Find where the given text appears and provide that cell's center as (X, Y) coordinate. 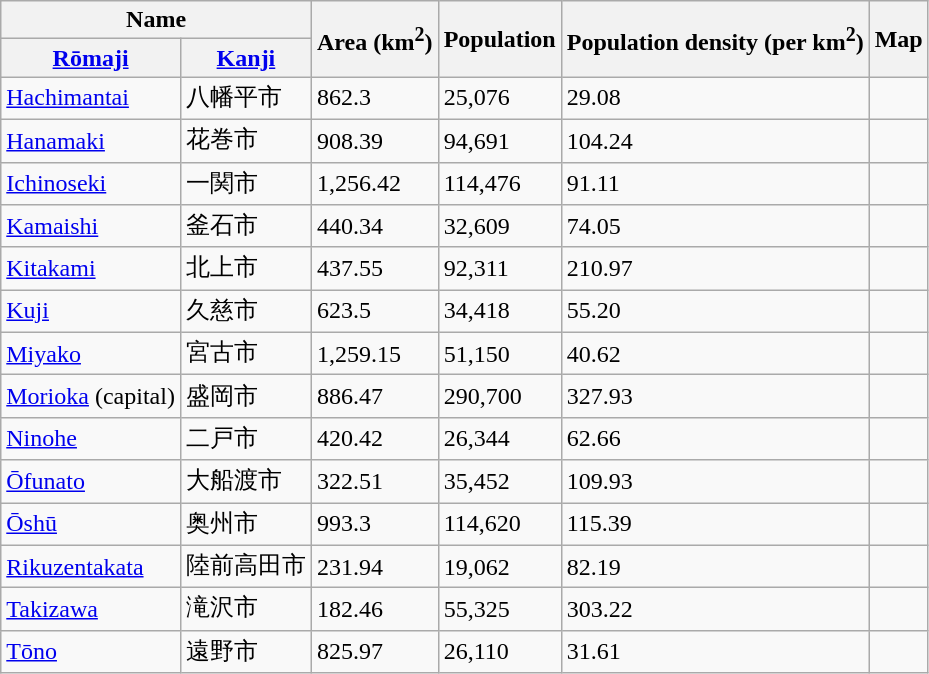
一関市 (246, 184)
Kanji (246, 58)
Kitakami (91, 268)
Miyako (91, 354)
Hachimantai (91, 98)
Population density (per km2) (715, 39)
51,150 (500, 354)
Ichinoseki (91, 184)
327.93 (715, 396)
19,062 (500, 566)
Morioka (capital) (91, 396)
花巻市 (246, 140)
遠野市 (246, 652)
322.51 (374, 482)
908.39 (374, 140)
Rōmaji (91, 58)
825.97 (374, 652)
Rikuzentakata (91, 566)
久慈市 (246, 312)
62.66 (715, 438)
Kuji (91, 312)
26,344 (500, 438)
八幡平市 (246, 98)
Ninohe (91, 438)
34,418 (500, 312)
31.61 (715, 652)
91.11 (715, 184)
奥州市 (246, 524)
993.3 (374, 524)
Area (km2) (374, 39)
862.3 (374, 98)
231.94 (374, 566)
92,311 (500, 268)
114,620 (500, 524)
Hanamaki (91, 140)
Population (500, 39)
290,700 (500, 396)
陸前高田市 (246, 566)
94,691 (500, 140)
滝沢市 (246, 610)
Name (156, 20)
440.34 (374, 226)
74.05 (715, 226)
Takizawa (91, 610)
29.08 (715, 98)
釜石市 (246, 226)
大船渡市 (246, 482)
210.97 (715, 268)
Ōfunato (91, 482)
宮古市 (246, 354)
32,609 (500, 226)
115.39 (715, 524)
114,476 (500, 184)
北上市 (246, 268)
Tōno (91, 652)
盛岡市 (246, 396)
886.47 (374, 396)
Kamaishi (91, 226)
二戸市 (246, 438)
40.62 (715, 354)
1,259.15 (374, 354)
Map (898, 39)
55,325 (500, 610)
109.93 (715, 482)
25,076 (500, 98)
182.46 (374, 610)
55.20 (715, 312)
623.5 (374, 312)
26,110 (500, 652)
104.24 (715, 140)
303.22 (715, 610)
1,256.42 (374, 184)
420.42 (374, 438)
82.19 (715, 566)
Ōshū (91, 524)
35,452 (500, 482)
437.55 (374, 268)
